Extract the [X, Y] coordinate from the center of the cell holding the provided text.  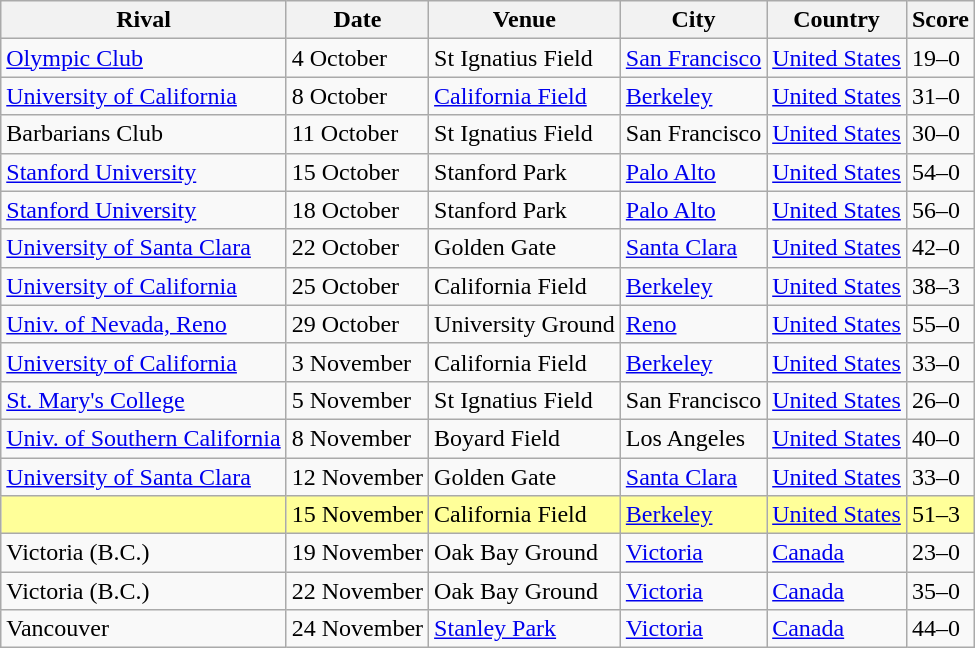
19 November [357, 553]
30–0 [940, 134]
Vancouver [144, 629]
Boyard Field [525, 438]
Univ. of Southern California [144, 438]
15 November [357, 515]
Date [357, 20]
11 October [357, 134]
35–0 [940, 591]
22 November [357, 591]
Reno [693, 324]
Country [837, 20]
University Ground [525, 324]
Score [940, 20]
Rival [144, 20]
City [693, 20]
42–0 [940, 248]
24 November [357, 629]
40–0 [940, 438]
23–0 [940, 553]
8 November [357, 438]
26–0 [940, 400]
Los Angeles [693, 438]
19–0 [940, 58]
Venue [525, 20]
54–0 [940, 172]
38–3 [940, 286]
8 October [357, 96]
St. Mary's College [144, 400]
56–0 [940, 210]
Olympic Club [144, 58]
44–0 [940, 629]
31–0 [940, 96]
3 November [357, 362]
55–0 [940, 324]
Univ. of Nevada, Reno [144, 324]
5 November [357, 400]
29 October [357, 324]
15 October [357, 172]
18 October [357, 210]
12 November [357, 477]
22 October [357, 248]
Barbarians Club [144, 134]
51–3 [940, 515]
25 October [357, 286]
4 October [357, 58]
Stanley Park [525, 629]
